Return the (X, Y) coordinate for the center point of the cell that contains the specified text.  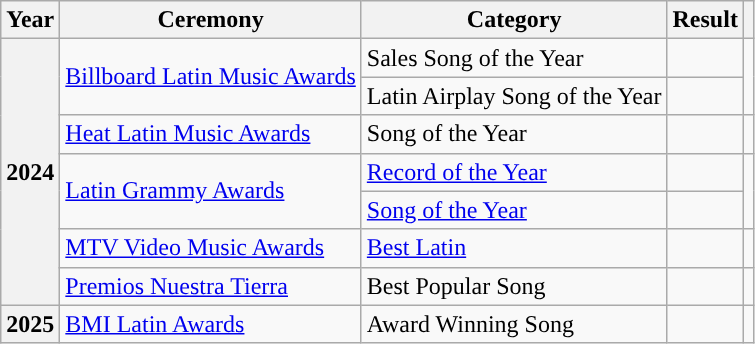
Latin Grammy Awards (211, 191)
BMI Latin Awards (211, 324)
Record of the Year (514, 172)
Heat Latin Music Awards (211, 134)
Award Winning Song (514, 324)
Category (514, 20)
Premios Nuestra Tierra (211, 286)
Best Latin (514, 248)
Billboard Latin Music Awards (211, 77)
Best Popular Song (514, 286)
Sales Song of the Year (514, 58)
Year (30, 20)
2025 (30, 324)
MTV Video Music Awards (211, 248)
Latin Airplay Song of the Year (514, 96)
Result (705, 20)
Ceremony (211, 20)
2024 (30, 172)
